Provide the (X, Y) coordinate of the cell's center where the given text is located.  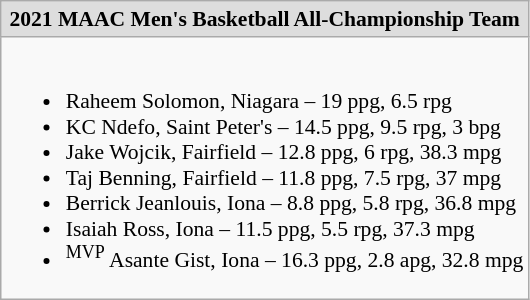
2021 MAAC Men's Basketball All-Championship Team (265, 19)
